Identify which cell holds the provided text, then report its [x, y] central coordinate. 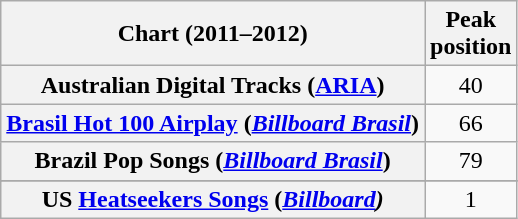
Chart (2011–2012) [213, 34]
Peakposition [471, 34]
Brasil Hot 100 Airplay (Billboard Brasil) [213, 123]
66 [471, 123]
79 [471, 161]
US Heatseekers Songs (Billboard) [213, 199]
Australian Digital Tracks (ARIA) [213, 85]
40 [471, 85]
Brazil Pop Songs (Billboard Brasil) [213, 161]
1 [471, 199]
